Determine the [x, y] coordinate at the center of the cell enclosing the given text.  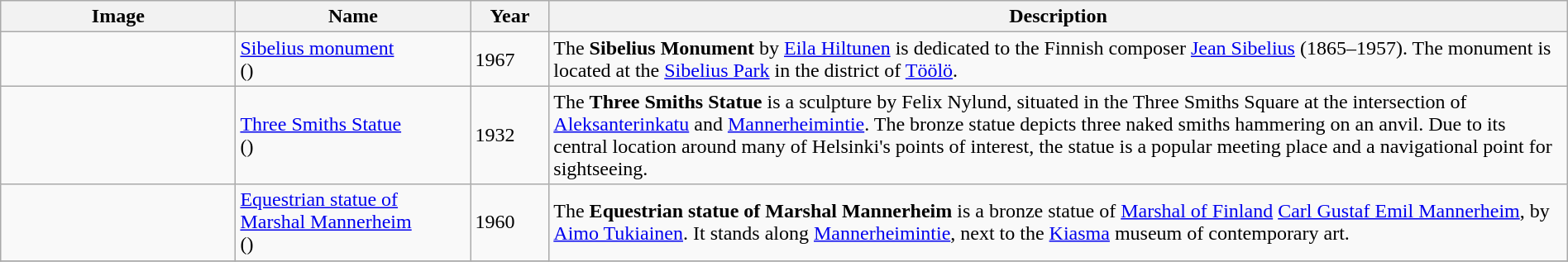
Sibelius monument() [353, 60]
Image [118, 17]
Name [353, 17]
1967 [509, 60]
Three Smiths Statue() [353, 136]
Year [509, 17]
Equestrian statue of Marshal Mannerheim() [353, 222]
Description [1059, 17]
1932 [509, 136]
1960 [509, 222]
